Search for the cell housing the specified text and yield its (X, Y) center coordinate. 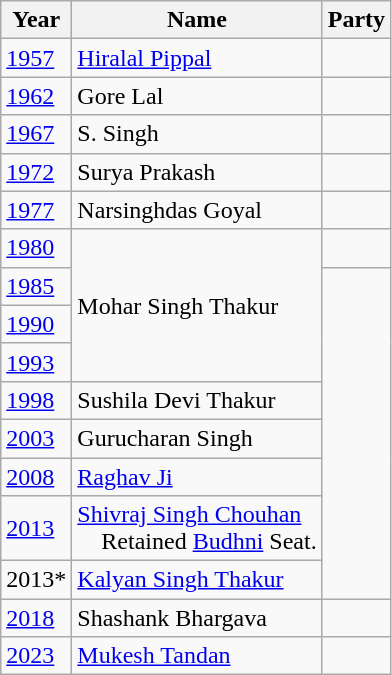
2013 (36, 528)
Mukesh Tandan (197, 656)
Gurucharan Singh (197, 438)
Surya Prakash (197, 172)
Hiralal Pippal (197, 58)
1957 (36, 58)
1985 (36, 286)
2018 (36, 618)
2023 (36, 656)
Year (36, 20)
1990 (36, 324)
Narsinghdas Goyal (197, 210)
Name (197, 20)
2013* (36, 580)
Shashank Bhargava (197, 618)
1962 (36, 96)
1980 (36, 248)
Party (356, 20)
2003 (36, 438)
Shivraj Singh Chouhan Retained Budhni Seat. (197, 528)
Mohar Singh Thakur (197, 305)
1977 (36, 210)
S. Singh (197, 134)
Kalyan Singh Thakur (197, 580)
Gore Lal (197, 96)
Raghav Ji (197, 477)
1967 (36, 134)
Sushila Devi Thakur (197, 400)
2008 (36, 477)
1998 (36, 400)
1972 (36, 172)
1993 (36, 362)
